Find where the given text appears and provide that cell's center as [x, y] coordinate. 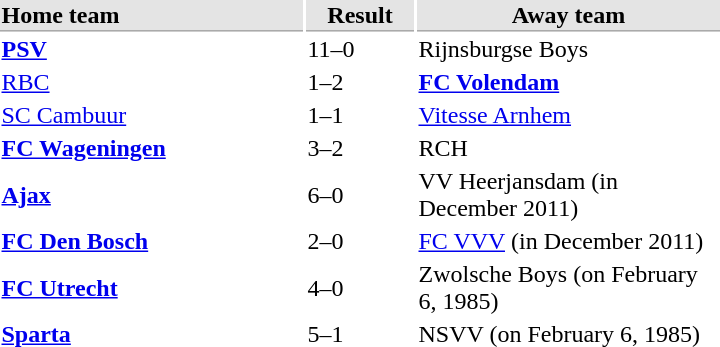
SC Cambuur [152, 115]
11–0 [360, 49]
Rijnsburgse Boys [568, 49]
FC Den Bosch [152, 241]
1–2 [360, 83]
1–1 [360, 115]
RBC [152, 83]
Home team [152, 16]
4–0 [360, 288]
6–0 [360, 194]
Vitesse Arnhem [568, 115]
Ajax [152, 194]
2–0 [360, 241]
FC VVV (in December 2011) [568, 241]
Away team [568, 16]
FC Wageningen [152, 149]
3–2 [360, 149]
PSV [152, 49]
Result [360, 16]
FC Volendam [568, 83]
Zwolsche Boys (on February 6, 1985) [568, 288]
FC Utrecht [152, 288]
VV Heerjansdam (in December 2011) [568, 194]
RCH [568, 149]
